For the text-containing cell, return its midpoint in [X, Y] coordinate format. 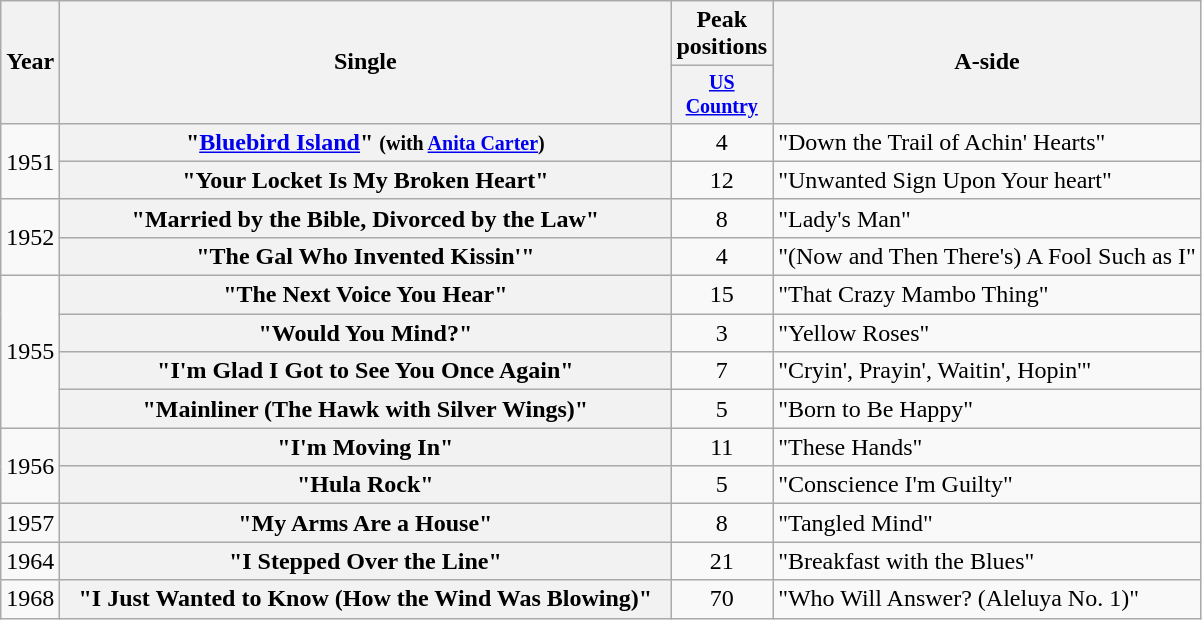
"Conscience I'm Guilty" [988, 485]
1955 [30, 352]
"The Gal Who Invented Kissin'" [366, 256]
"Cryin', Prayin', Waitin', Hopin'" [988, 371]
21 [722, 561]
US Country [722, 94]
"The Next Voice You Hear" [366, 295]
"Hula Rock" [366, 485]
"Down the Trail of Achin' Hearts" [988, 142]
"That Crazy Mambo Thing" [988, 295]
"Bluebird Island" (with Anita Carter) [366, 142]
"I Just Wanted to Know (How the Wind Was Blowing)" [366, 599]
1956 [30, 466]
70 [722, 599]
11 [722, 447]
"Breakfast with the Blues" [988, 561]
"I Stepped Over the Line" [366, 561]
"Who Will Answer? (Aleluya No. 1)" [988, 599]
1952 [30, 237]
"Tangled Mind" [988, 523]
3 [722, 333]
"I'm Moving In" [366, 447]
Single [366, 62]
"Born to Be Happy" [988, 409]
"My Arms Are a House" [366, 523]
1951 [30, 161]
1957 [30, 523]
A-side [988, 62]
"Married by the Bible, Divorced by the Law" [366, 218]
15 [722, 295]
Peakpositions [722, 34]
"These Hands" [988, 447]
"Mainliner (The Hawk with Silver Wings)" [366, 409]
"Yellow Roses" [988, 333]
"(Now and Then There's) A Fool Such as I" [988, 256]
12 [722, 180]
7 [722, 371]
"Unwanted Sign Upon Your heart" [988, 180]
"Would You Mind?" [366, 333]
"Your Locket Is My Broken Heart" [366, 180]
1964 [30, 561]
"Lady's Man" [988, 218]
"I'm Glad I Got to See You Once Again" [366, 371]
Year [30, 62]
1968 [30, 599]
